Return (X, Y) of the center of cell containing provided text 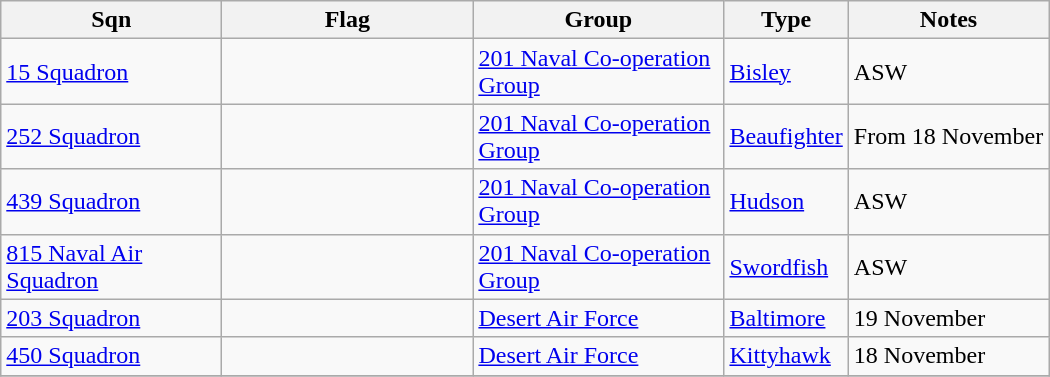
203 Squadron (112, 318)
815 Naval Air Squadron (112, 266)
Notes (948, 20)
Baltimore (786, 318)
Hudson (786, 202)
450 Squadron (112, 356)
Flag (348, 20)
Swordfish (786, 266)
15 Squadron (112, 72)
439 Squadron (112, 202)
Group (598, 20)
Kittyhawk (786, 356)
Beaufighter (786, 136)
252 Squadron (112, 136)
19 November (948, 318)
Sqn (112, 20)
From 18 November (948, 136)
Bisley (786, 72)
18 November (948, 356)
Type (786, 20)
